Scan for the cell matching the given text and deliver its (X, Y) coordinate at center. 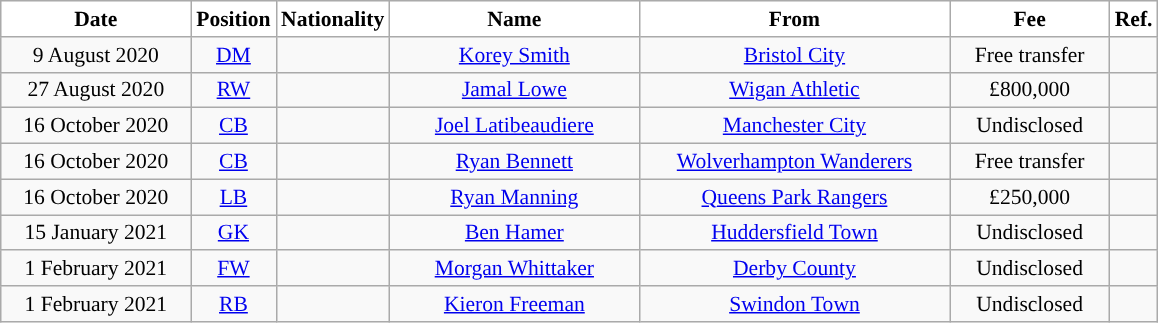
Position (234, 19)
27 August 2020 (96, 90)
Date (96, 19)
RW (234, 90)
GK (234, 233)
RB (234, 304)
Huddersfield Town (794, 233)
Jamal Lowe (514, 90)
Wolverhampton Wanderers (794, 162)
Fee (1030, 19)
Nationality (332, 19)
From (794, 19)
Manchester City (794, 126)
Korey Smith (514, 55)
£800,000 (1030, 90)
Name (514, 19)
Morgan Whittaker (514, 269)
Swindon Town (794, 304)
£250,000 (1030, 197)
9 August 2020 (96, 55)
Kieron Freeman (514, 304)
Joel Latibeaudiere (514, 126)
Ryan Manning (514, 197)
FW (234, 269)
DM (234, 55)
Ryan Bennett (514, 162)
Ben Hamer (514, 233)
Wigan Athletic (794, 90)
LB (234, 197)
Ref. (1134, 19)
Queens Park Rangers (794, 197)
15 January 2021 (96, 233)
Bristol City (794, 55)
Derby County (794, 269)
